Identify which cell holds the provided text, then report its (X, Y) central coordinate. 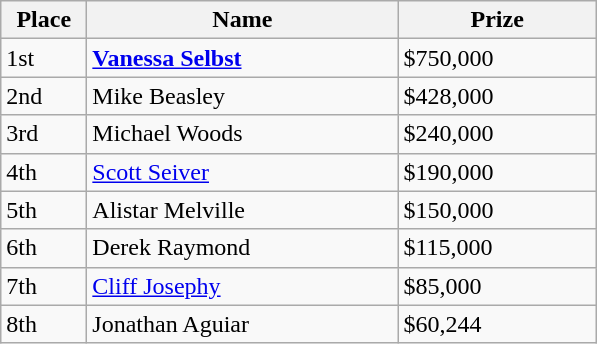
$85,000 (498, 286)
Vanessa Selbst (242, 58)
Cliff Josephy (242, 286)
$750,000 (498, 58)
1st (44, 58)
Jonathan Aguiar (242, 324)
3rd (44, 134)
2nd (44, 96)
7th (44, 286)
$240,000 (498, 134)
Mike Beasley (242, 96)
$428,000 (498, 96)
5th (44, 210)
Derek Raymond (242, 248)
Scott Seiver (242, 172)
$150,000 (498, 210)
Michael Woods (242, 134)
8th (44, 324)
$115,000 (498, 248)
$190,000 (498, 172)
Place (44, 20)
$60,244 (498, 324)
4th (44, 172)
6th (44, 248)
Alistar Melville (242, 210)
Name (242, 20)
Prize (498, 20)
